For the text-containing cell, return its midpoint in (X, Y) coordinate format. 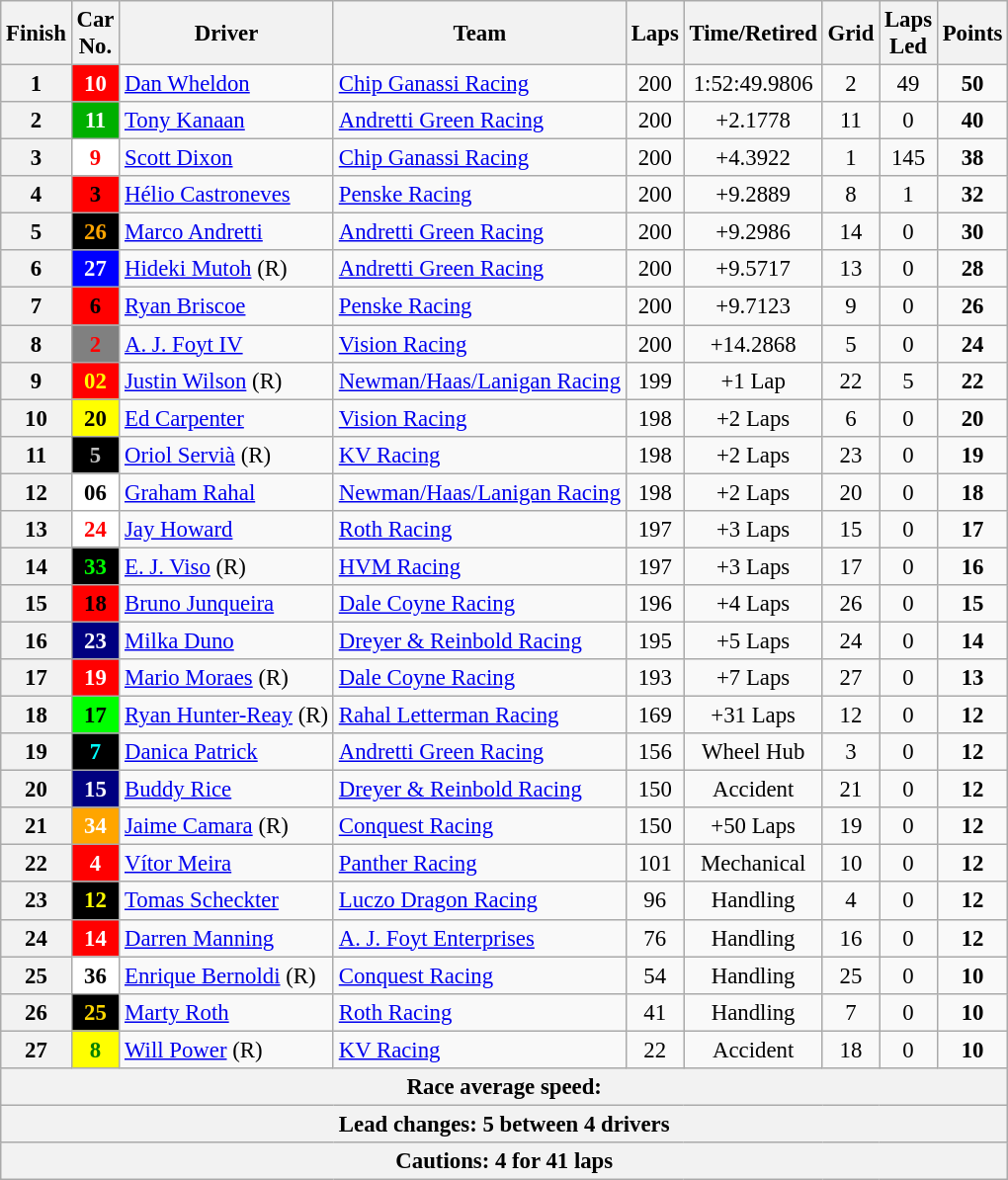
+2.1778 (753, 121)
+9.2986 (753, 232)
Finish (36, 34)
32 (972, 195)
Laps (654, 34)
Darren Manning (227, 938)
Milka Duno (227, 640)
A. J. Foyt IV (227, 344)
196 (654, 604)
Tony Kanaan (227, 121)
Graham Rahal (227, 492)
Scott Dixon (227, 158)
Danica Patrick (227, 752)
+14.2868 (753, 344)
+9.7123 (753, 306)
Luczo Dragon Racing (479, 901)
Jay Howard (227, 530)
Jaime Camara (R) (227, 826)
A. J. Foyt Enterprises (479, 938)
96 (654, 901)
156 (654, 752)
Will Power (R) (227, 1050)
36 (95, 975)
Bruno Junqueira (227, 604)
101 (654, 864)
Vítor Meira (227, 864)
1:52:49.9806 (753, 84)
Panther Racing (479, 864)
54 (654, 975)
30 (972, 232)
+50 Laps (753, 826)
Marco Andretti (227, 232)
+1 Lap (753, 380)
+4.3922 (753, 158)
28 (972, 270)
Time/Retired (753, 34)
Race average speed: (504, 1087)
38 (972, 158)
+4 Laps (753, 604)
Hélio Castroneves (227, 195)
LapsLed (909, 34)
Mario Moraes (R) (227, 678)
+5 Laps (753, 640)
Wheel Hub (753, 752)
02 (95, 380)
Mechanical (753, 864)
41 (654, 1012)
Rahal Letterman Racing (479, 716)
Hideki Mutoh (R) (227, 270)
Buddy Rice (227, 790)
Ryan Briscoe (227, 306)
Grid (850, 34)
Ed Carpenter (227, 418)
34 (95, 826)
145 (909, 158)
Tomas Scheckter (227, 901)
199 (654, 380)
76 (654, 938)
+7 Laps (753, 678)
+9.5717 (753, 270)
HVM Racing (479, 566)
CarNo. (95, 34)
Marty Roth (227, 1012)
50 (972, 84)
Enrique Bernoldi (R) (227, 975)
Team (479, 34)
195 (654, 640)
33 (95, 566)
169 (654, 716)
Cautions: 4 for 41 laps (504, 1161)
49 (909, 84)
+31 Laps (753, 716)
Ryan Hunter-Reay (R) (227, 716)
Driver (227, 34)
Dan Wheldon (227, 84)
+9.2889 (753, 195)
Points (972, 34)
Justin Wilson (R) (227, 380)
E. J. Viso (R) (227, 566)
06 (95, 492)
Lead changes: 5 between 4 drivers (504, 1124)
193 (654, 678)
Oriol Servià (R) (227, 455)
40 (972, 121)
